Pinpoint the cell where the given text exists, returning its [x, y] midpoint coordinate. 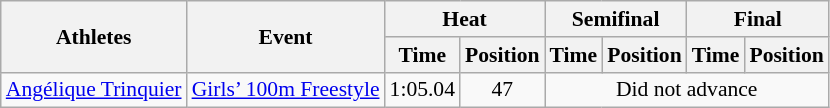
47 [502, 90]
Event [286, 36]
Did not advance [687, 90]
Semifinal [616, 19]
Angélique Trinquier [94, 90]
Girls’ 100m Freestyle [286, 90]
Athletes [94, 36]
Heat [465, 19]
Final [758, 19]
1:05.04 [422, 90]
